Search for the cell housing the specified text and yield its (x, y) center coordinate. 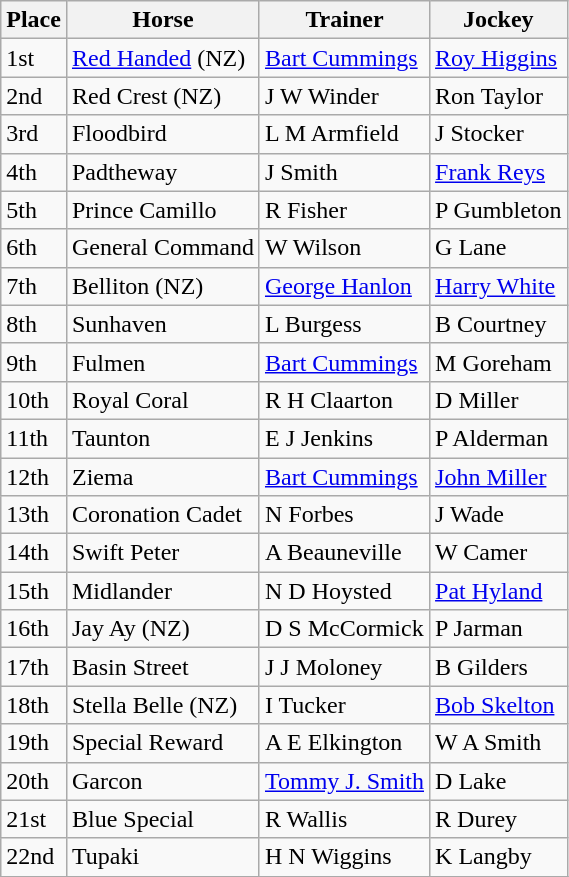
D Lake (499, 781)
6th (34, 248)
17th (34, 667)
B Courtney (499, 324)
Place (34, 20)
Coronation Cadet (162, 515)
Royal Coral (162, 400)
Ziema (162, 477)
Belliton (NZ) (162, 286)
R H Claarton (344, 400)
W Wilson (344, 248)
P Gumbleton (499, 210)
9th (34, 362)
Sunhaven (162, 324)
5th (34, 210)
Padtheway (162, 172)
Garcon (162, 781)
8th (34, 324)
20th (34, 781)
Pat Hyland (499, 591)
Ron Taylor (499, 96)
12th (34, 477)
3rd (34, 134)
J J Moloney (344, 667)
J Smith (344, 172)
13th (34, 515)
N Forbes (344, 515)
W A Smith (499, 743)
I Tucker (344, 705)
W Camer (499, 553)
K Langby (499, 857)
Red Crest (NZ) (162, 96)
L M Armfield (344, 134)
1st (34, 58)
4th (34, 172)
Roy Higgins (499, 58)
Horse (162, 20)
D Miller (499, 400)
Midlander (162, 591)
18th (34, 705)
Red Handed (NZ) (162, 58)
Swift Peter (162, 553)
General Command (162, 248)
22nd (34, 857)
A E Elkington (344, 743)
R Wallis (344, 819)
J W Winder (344, 96)
L Burgess (344, 324)
N D Hoysted (344, 591)
Blue Special (162, 819)
H N Wiggins (344, 857)
21st (34, 819)
16th (34, 629)
Bob Skelton (499, 705)
R Durey (499, 819)
Special Reward (162, 743)
11th (34, 438)
14th (34, 553)
19th (34, 743)
J Stocker (499, 134)
A Beauneville (344, 553)
R Fisher (344, 210)
P Alderman (499, 438)
Taunton (162, 438)
Basin Street (162, 667)
John Miller (499, 477)
M Goreham (499, 362)
G Lane (499, 248)
Jay Ay (NZ) (162, 629)
7th (34, 286)
Prince Camillo (162, 210)
Trainer (344, 20)
Frank Reys (499, 172)
Tommy J. Smith (344, 781)
Harry White (499, 286)
Stella Belle (NZ) (162, 705)
B Gilders (499, 667)
Floodbird (162, 134)
2nd (34, 96)
Tupaki (162, 857)
10th (34, 400)
J Wade (499, 515)
Fulmen (162, 362)
D S McCormick (344, 629)
15th (34, 591)
P Jarman (499, 629)
George Hanlon (344, 286)
E J Jenkins (344, 438)
Jockey (499, 20)
